Identify which cell holds the provided text, then report its (x, y) central coordinate. 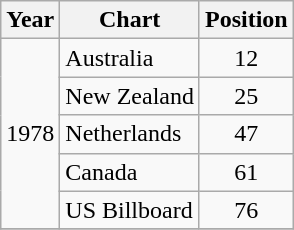
New Zealand (130, 96)
Netherlands (130, 134)
25 (246, 96)
61 (246, 172)
US Billboard (130, 210)
Chart (130, 20)
76 (246, 210)
1978 (30, 134)
Canada (130, 172)
47 (246, 134)
Position (246, 20)
Year (30, 20)
Australia (130, 58)
12 (246, 58)
